Capture the cell that displays the provided text and extract its (x, y) central coordinate. 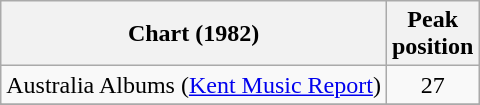
27 (432, 85)
Chart (1982) (194, 34)
Peakposition (432, 34)
Australia Albums (Kent Music Report) (194, 85)
